Scan for the cell matching the given text and deliver its [x, y] coordinate at center. 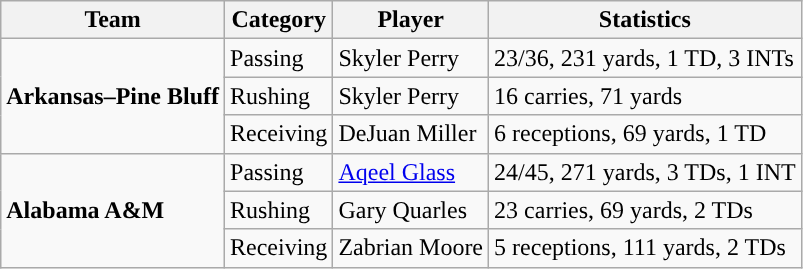
Team [113, 20]
Player [411, 20]
Zabrian Moore [411, 248]
Category [279, 20]
24/45, 271 yards, 3 TDs, 1 INT [646, 172]
16 carries, 71 yards [646, 96]
Gary Quarles [411, 210]
Aqeel Glass [411, 172]
6 receptions, 69 yards, 1 TD [646, 134]
Arkansas–Pine Bluff [113, 96]
5 receptions, 111 yards, 2 TDs [646, 248]
Alabama A&M [113, 210]
23 carries, 69 yards, 2 TDs [646, 210]
23/36, 231 yards, 1 TD, 3 INTs [646, 58]
DeJuan Miller [411, 134]
Statistics [646, 20]
